Output the (x, y) coordinate of the center of the cell containing the given text.  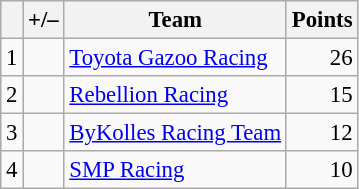
+/– (44, 20)
SMP Racing (175, 170)
26 (322, 58)
Toyota Gazoo Racing (175, 58)
Points (322, 20)
1 (12, 58)
ByKolles Racing Team (175, 133)
Rebellion Racing (175, 95)
10 (322, 170)
Team (175, 20)
2 (12, 95)
15 (322, 95)
4 (12, 170)
12 (322, 133)
3 (12, 133)
